Extract the [X, Y] coordinate from the center of the cell holding the provided text.  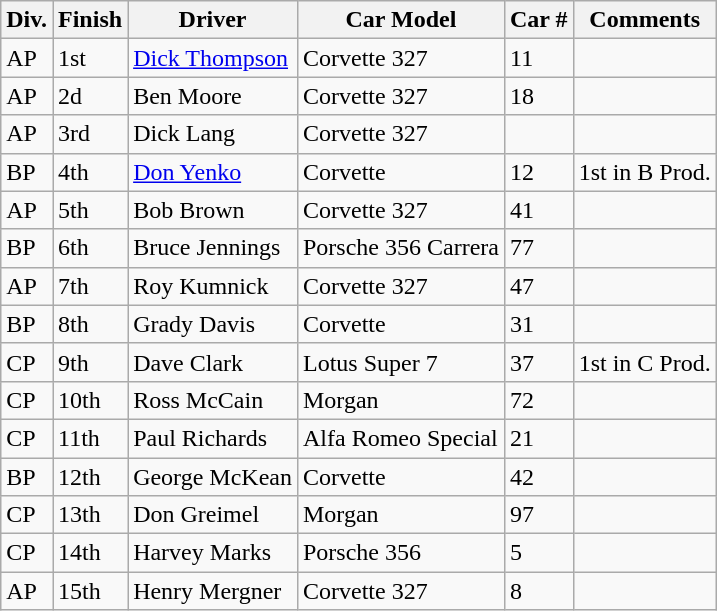
Grady Davis [213, 324]
13th [90, 515]
37 [538, 362]
Lotus Super 7 [400, 362]
Div. [27, 20]
6th [90, 248]
Henry Mergner [213, 591]
12 [538, 172]
97 [538, 515]
41 [538, 210]
Ross McCain [213, 400]
11 [538, 58]
10th [90, 400]
Car Model [400, 20]
7th [90, 286]
42 [538, 477]
Porsche 356 [400, 553]
Ben Moore [213, 96]
Bruce Jennings [213, 248]
Dave Clark [213, 362]
2d [90, 96]
Car # [538, 20]
11th [90, 438]
Don Greimel [213, 515]
Finish [90, 20]
Roy Kumnick [213, 286]
4th [90, 172]
8 [538, 591]
31 [538, 324]
72 [538, 400]
Comments [644, 20]
5th [90, 210]
8th [90, 324]
Bob Brown [213, 210]
15th [90, 591]
Porsche 356 Carrera [400, 248]
3rd [90, 134]
1st in C Prod. [644, 362]
77 [538, 248]
47 [538, 286]
George McKean [213, 477]
18 [538, 96]
14th [90, 553]
Harvey Marks [213, 553]
Alfa Romeo Special [400, 438]
Don Yenko [213, 172]
Dick Thompson [213, 58]
12th [90, 477]
Paul Richards [213, 438]
Dick Lang [213, 134]
1st [90, 58]
Driver [213, 20]
5 [538, 553]
21 [538, 438]
9th [90, 362]
1st in B Prod. [644, 172]
